Detect which cell encompasses the target text, then output its (x, y) center coordinate. 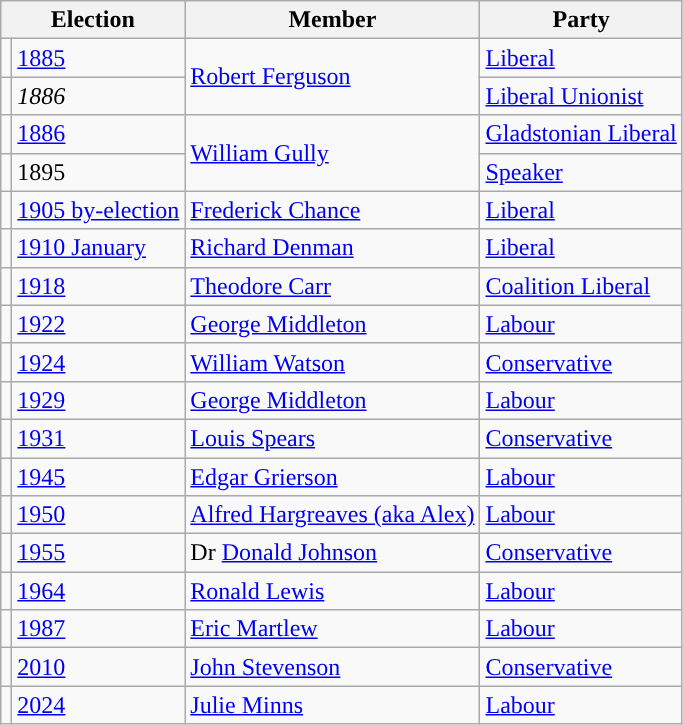
1924 (98, 362)
2024 (98, 705)
Robert Ferguson (332, 77)
Ronald Lewis (332, 591)
Election (93, 20)
1931 (98, 438)
1950 (98, 515)
Frederick Chance (332, 210)
1964 (98, 591)
Louis Spears (332, 438)
Alfred Hargreaves (aka Alex) (332, 515)
1910 January (98, 248)
Liberal Unionist (581, 96)
Member (332, 20)
1945 (98, 477)
Theodore Carr (332, 286)
1987 (98, 629)
Speaker (581, 172)
Dr Donald Johnson (332, 553)
1955 (98, 553)
1929 (98, 400)
William Gully (332, 153)
Coalition Liberal (581, 286)
Edgar Grierson (332, 477)
1922 (98, 324)
Richard Denman (332, 248)
1905 by-election (98, 210)
Eric Martlew (332, 629)
Gladstonian Liberal (581, 134)
1918 (98, 286)
John Stevenson (332, 667)
2010 (98, 667)
Julie Minns (332, 705)
Party (581, 20)
1895 (98, 172)
1885 (98, 58)
William Watson (332, 362)
